Determine the [X, Y] coordinate at the center of the cell enclosing the given text.  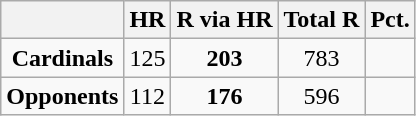
176 [224, 96]
R via HR [224, 20]
783 [322, 58]
596 [322, 96]
112 [148, 96]
Cardinals [62, 58]
203 [224, 58]
125 [148, 58]
HR [148, 20]
Pct. [390, 20]
Opponents [62, 96]
Total R [322, 20]
